Extract the [x, y] coordinate from the center of the cell holding the provided text.  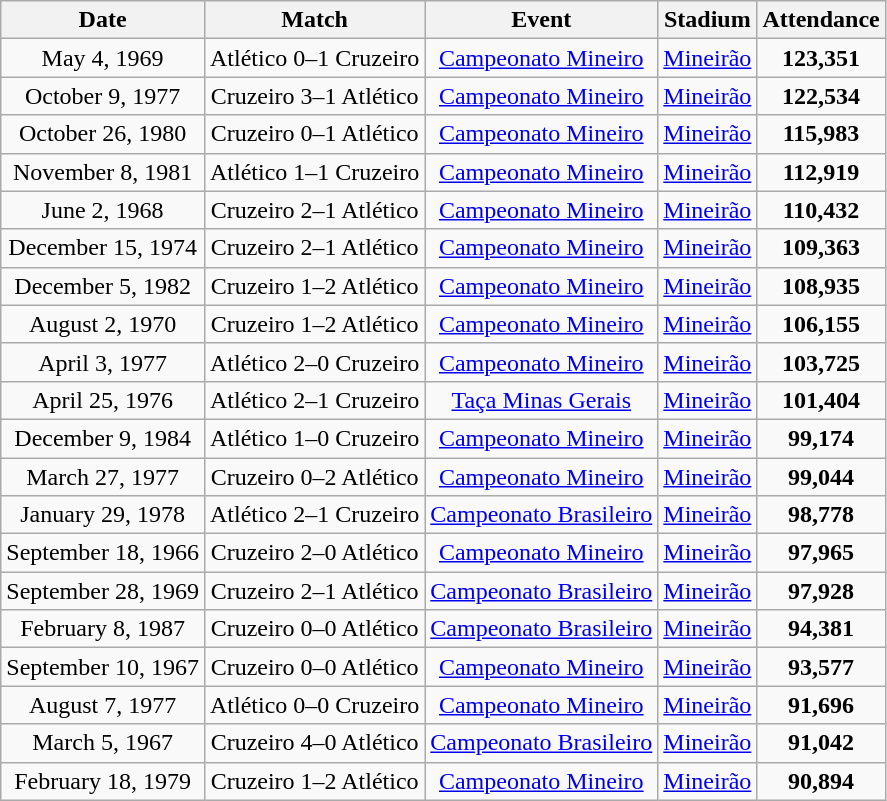
January 29, 1978 [103, 515]
March 27, 1977 [103, 477]
93,577 [821, 667]
108,935 [821, 286]
September 18, 1966 [103, 553]
97,965 [821, 553]
98,778 [821, 515]
91,696 [821, 705]
Match [314, 20]
Atlético 0–0 Cruzeiro [314, 705]
101,404 [821, 400]
99,044 [821, 477]
Cruzeiro 3–1 Atlético [314, 96]
April 25, 1976 [103, 400]
February 18, 1979 [103, 781]
103,725 [821, 362]
Cruzeiro 0–2 Atlético [314, 477]
August 2, 1970 [103, 324]
Taça Minas Gerais [542, 400]
91,042 [821, 743]
Date [103, 20]
97,928 [821, 591]
Event [542, 20]
May 4, 1969 [103, 58]
Atlético 2–0 Cruzeiro [314, 362]
110,432 [821, 210]
November 8, 1981 [103, 172]
106,155 [821, 324]
90,894 [821, 781]
Cruzeiro 0–1 Atlético [314, 134]
Cruzeiro 4–0 Atlético [314, 743]
December 5, 1982 [103, 286]
October 9, 1977 [103, 96]
Cruzeiro 2–0 Atlético [314, 553]
September 28, 1969 [103, 591]
August 7, 1977 [103, 705]
115,983 [821, 134]
123,351 [821, 58]
Stadium [708, 20]
Attendance [821, 20]
122,534 [821, 96]
March 5, 1967 [103, 743]
September 10, 1967 [103, 667]
94,381 [821, 629]
December 15, 1974 [103, 248]
99,174 [821, 438]
Atlético 0–1 Cruzeiro [314, 58]
109,363 [821, 248]
Atlético 1–0 Cruzeiro [314, 438]
December 9, 1984 [103, 438]
April 3, 1977 [103, 362]
June 2, 1968 [103, 210]
February 8, 1987 [103, 629]
112,919 [821, 172]
October 26, 1980 [103, 134]
Atlético 1–1 Cruzeiro [314, 172]
